Capture the cell that displays the provided text and extract its [x, y] central coordinate. 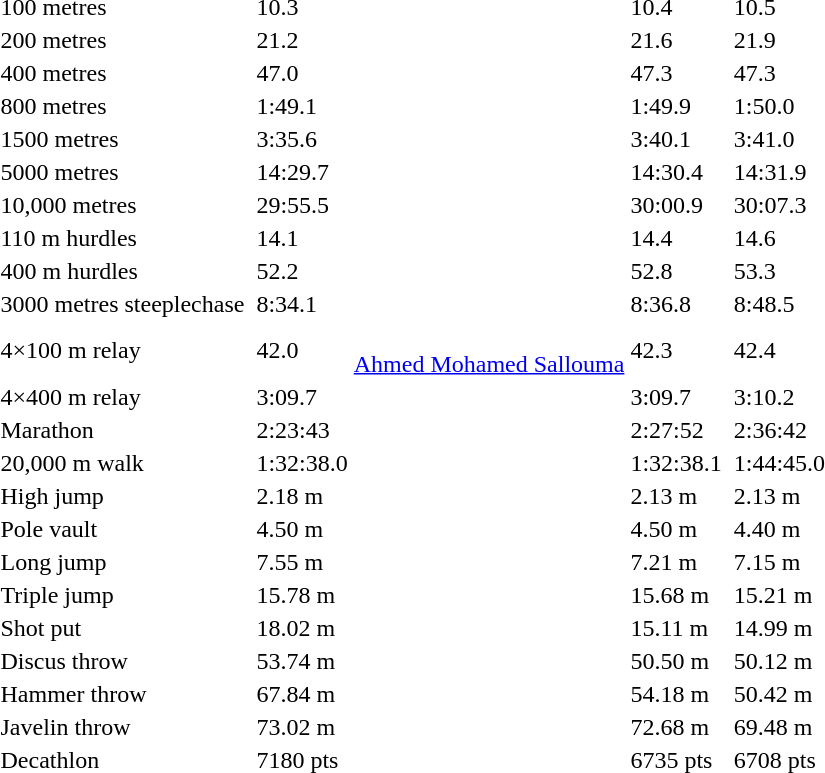
1:49.9 [676, 106]
15.68 m [676, 595]
72.68 m [676, 727]
29:55.5 [302, 205]
53.74 m [302, 661]
18.02 m [302, 628]
1:32:38.0 [302, 463]
15.11 m [676, 628]
2:23:43 [302, 430]
47.3 [676, 73]
67.84 m [302, 694]
47.0 [302, 73]
3:40.1 [676, 139]
1:32:38.1 [676, 463]
2.13 m [676, 496]
50.50 m [676, 661]
30:00.9 [676, 205]
7.21 m [676, 562]
14:29.7 [302, 172]
42.3 [676, 350]
14.1 [302, 238]
42.0 [302, 350]
73.02 m [302, 727]
2.18 m [302, 496]
Ahmed Mohamed Sallouma [489, 350]
1:49.1 [302, 106]
52.8 [676, 271]
2:27:52 [676, 430]
52.2 [302, 271]
21.6 [676, 40]
3:35.6 [302, 139]
15.78 m [302, 595]
8:34.1 [302, 304]
14:30.4 [676, 172]
8:36.8 [676, 304]
7.55 m [302, 562]
21.2 [302, 40]
54.18 m [676, 694]
14.4 [676, 238]
